Capture the cell that displays the provided text and extract its [X, Y] central coordinate. 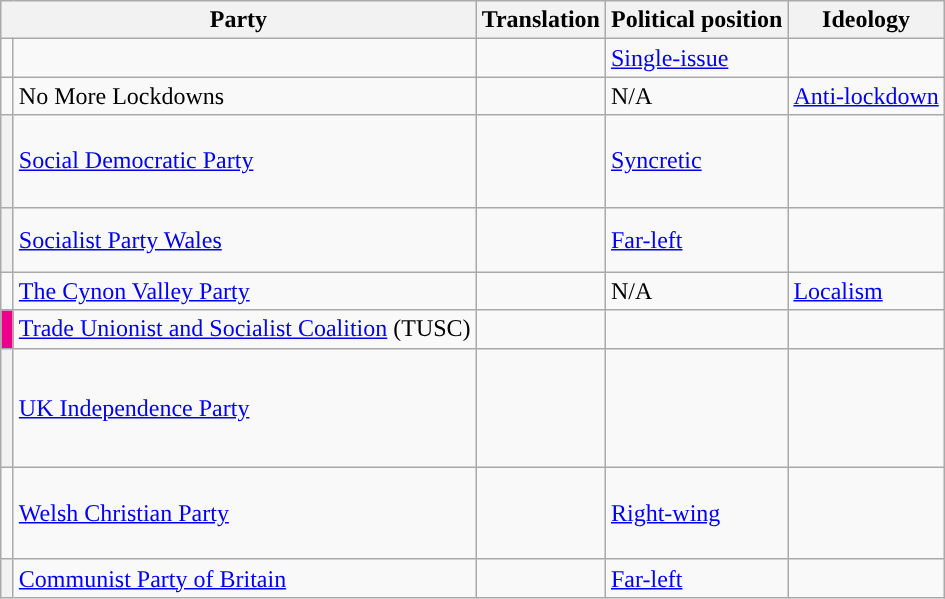
Political position [696, 20]
Syncretic [696, 161]
Communist Party of Britain [244, 578]
Welsh Christian Party [244, 513]
Translation [540, 20]
Socialist Party Wales [244, 240]
Single-issue [696, 58]
Party [238, 20]
Trade Unionist and Socialist Coalition (TUSC) [244, 329]
Right-wing [696, 513]
UK Independence Party [244, 408]
Ideology [866, 20]
The Cynon Valley Party [244, 291]
Localism [866, 291]
No More Lockdowns [244, 96]
Social Democratic Party [244, 161]
Anti-lockdown [866, 96]
